Scan for the cell matching the given text and deliver its [x, y] coordinate at center. 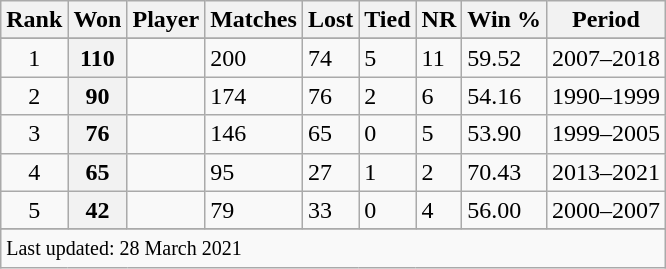
1999–2005 [606, 134]
33 [330, 210]
27 [330, 172]
59.52 [504, 58]
11 [439, 58]
3 [34, 134]
79 [254, 210]
42 [98, 210]
NR [439, 20]
Matches [254, 20]
Won [98, 20]
Period [606, 20]
Last updated: 28 March 2021 [334, 248]
56.00 [504, 210]
90 [98, 96]
2007–2018 [606, 58]
70.43 [504, 172]
Rank [34, 20]
Player [166, 20]
Win % [504, 20]
54.16 [504, 96]
146 [254, 134]
95 [254, 172]
6 [439, 96]
110 [98, 58]
2013–2021 [606, 172]
1990–1999 [606, 96]
174 [254, 96]
Lost [330, 20]
200 [254, 58]
74 [330, 58]
2000–2007 [606, 210]
53.90 [504, 134]
Tied [388, 20]
